Locate the cell with the specified text and output its (X, Y) center coordinate. 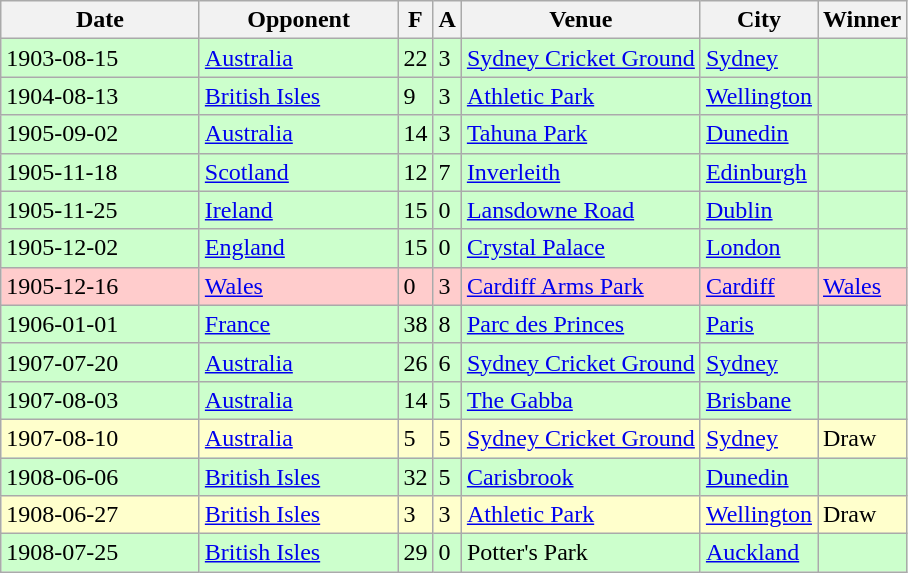
9 (416, 96)
Opponent (298, 20)
England (298, 248)
29 (416, 553)
12 (416, 172)
Auckland (758, 553)
Brisbane (758, 400)
Winner (862, 20)
1904-08-13 (100, 96)
1905-11-18 (100, 172)
F (416, 20)
The Gabba (580, 400)
6 (447, 362)
Potter's Park (580, 553)
1906-01-01 (100, 324)
Scotland (298, 172)
1907-07-20 (100, 362)
32 (416, 477)
1905-12-02 (100, 248)
1905-12-16 (100, 286)
Date (100, 20)
France (298, 324)
Venue (580, 20)
26 (416, 362)
1908-06-27 (100, 515)
Inverleith (580, 172)
1907-08-03 (100, 400)
1903-08-15 (100, 58)
1908-07-25 (100, 553)
1905-09-02 (100, 134)
1907-08-10 (100, 438)
Ireland (298, 210)
Crystal Palace (580, 248)
Parc des Princes (580, 324)
City (758, 20)
London (758, 248)
Carisbrook (580, 477)
Tahuna Park (580, 134)
1905-11-25 (100, 210)
8 (447, 324)
22 (416, 58)
Paris (758, 324)
Cardiff (758, 286)
1908-06-06 (100, 477)
Dublin (758, 210)
38 (416, 324)
7 (447, 172)
A (447, 20)
Cardiff Arms Park (580, 286)
Edinburgh (758, 172)
Lansdowne Road (580, 210)
